Identify which cell holds the provided text, then report its [X, Y] central coordinate. 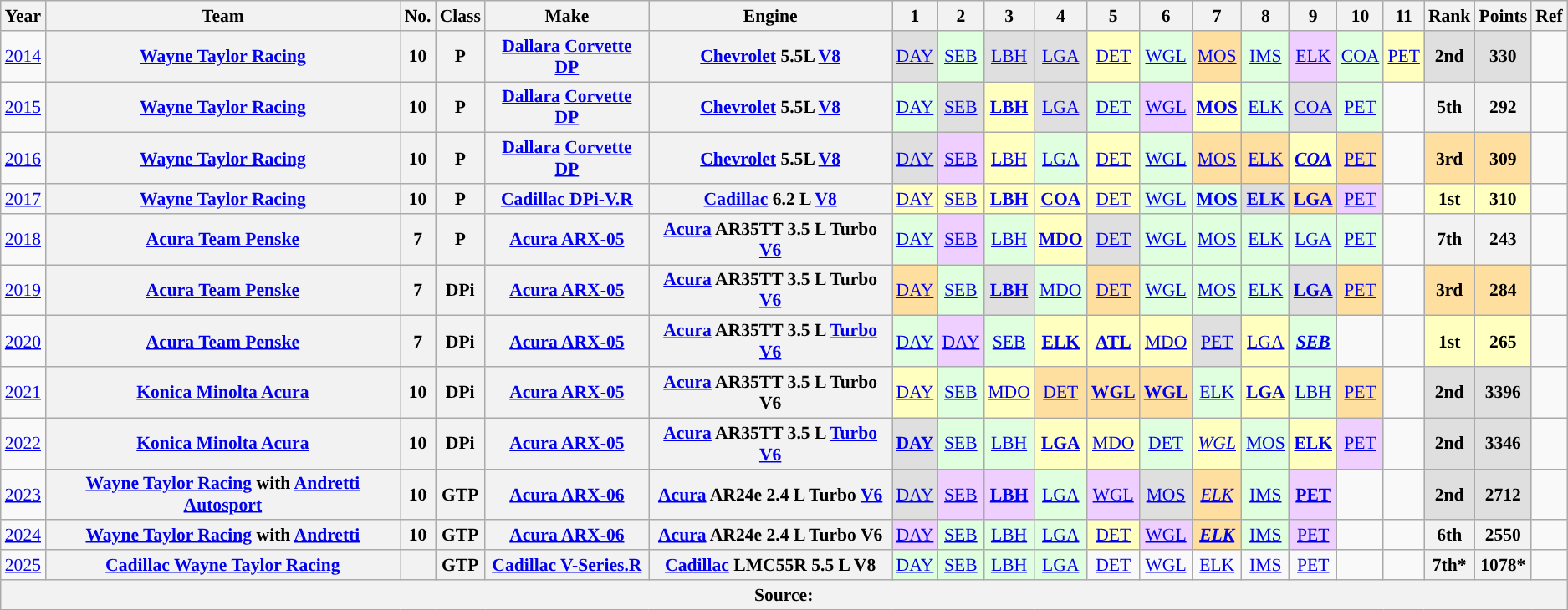
Make [567, 16]
2 [960, 16]
4 [1060, 16]
1 [915, 16]
Cadillac DPi-V.R [567, 199]
Team [222, 16]
9 [1313, 16]
2020 [23, 341]
6th [1450, 536]
7th* [1450, 565]
Cadillac LMC55R 5.5 L V8 [771, 565]
2022 [23, 443]
2024 [23, 536]
8 [1266, 16]
Wayne Taylor Racing with Andretti [222, 536]
5th [1450, 107]
Wayne Taylor Racing with Andretti Autosport [222, 495]
No. [418, 16]
2019 [23, 291]
2021 [23, 393]
11 [1403, 16]
2018 [23, 239]
284 [1503, 291]
2550 [1503, 536]
292 [1503, 107]
309 [1503, 159]
ATL [1114, 341]
Ref [1549, 16]
2017 [23, 199]
Engine [771, 16]
2015 [23, 107]
2712 [1503, 495]
243 [1503, 239]
2025 [23, 565]
310 [1503, 199]
3 [1009, 16]
1078* [1503, 565]
Cadillac Wayne Taylor Racing [222, 565]
Source: [784, 595]
Class [460, 16]
7th [1450, 239]
Cadillac 6.2 L V8 [771, 199]
2016 [23, 159]
6 [1166, 16]
3346 [1503, 443]
Year [23, 16]
2014 [23, 57]
Rank [1450, 16]
330 [1503, 57]
Cadillac V-Series.R [567, 565]
265 [1503, 341]
2023 [23, 495]
Points [1503, 16]
3396 [1503, 393]
5 [1114, 16]
